Output the (x, y) coordinate of the center of the cell containing the given text.  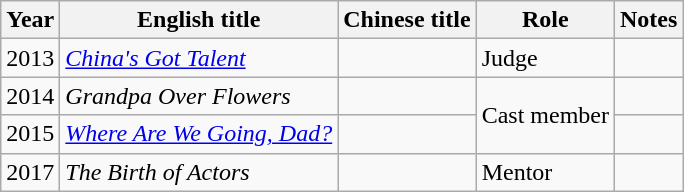
2015 (30, 134)
Judge (545, 58)
Role (545, 20)
2017 (30, 172)
2014 (30, 96)
The Birth of Actors (199, 172)
Mentor (545, 172)
Notes (648, 20)
China's Got Talent (199, 58)
Grandpa Over Flowers (199, 96)
Where Are We Going, Dad? (199, 134)
Cast member (545, 115)
English title (199, 20)
2013 (30, 58)
Chinese title (407, 20)
Year (30, 20)
